Extract the (X, Y) coordinate from the center of the cell holding the provided text.  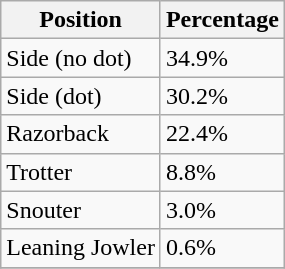
Percentage (222, 20)
Side (no dot) (81, 58)
Side (dot) (81, 96)
Snouter (81, 210)
22.4% (222, 134)
34.9% (222, 58)
Trotter (81, 172)
30.2% (222, 96)
3.0% (222, 210)
8.8% (222, 172)
Razorback (81, 134)
Leaning Jowler (81, 248)
0.6% (222, 248)
Position (81, 20)
